Find where the given text appears and provide that cell's center as (X, Y) coordinate. 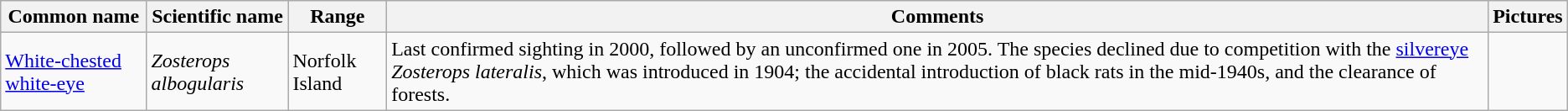
Common name (74, 17)
Pictures (1528, 17)
Scientific name (218, 17)
Range (338, 17)
Norfolk Island (338, 71)
Zosterops albogularis (218, 71)
Comments (938, 17)
White-chested white-eye (74, 71)
